Identify which cell holds the provided text, then report its (X, Y) central coordinate. 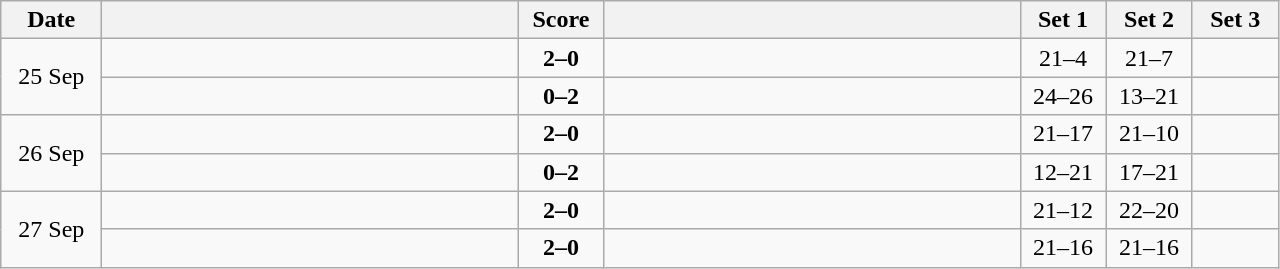
25 Sep (52, 77)
13–21 (1149, 96)
27 Sep (52, 229)
17–21 (1149, 172)
Set 1 (1063, 20)
26 Sep (52, 153)
22–20 (1149, 210)
21–12 (1063, 210)
21–10 (1149, 134)
Set 3 (1235, 20)
Date (52, 20)
Set 2 (1149, 20)
21–17 (1063, 134)
21–4 (1063, 58)
21–7 (1149, 58)
12–21 (1063, 172)
24–26 (1063, 96)
Score (561, 20)
